Return [x, y] of the center of cell containing provided text 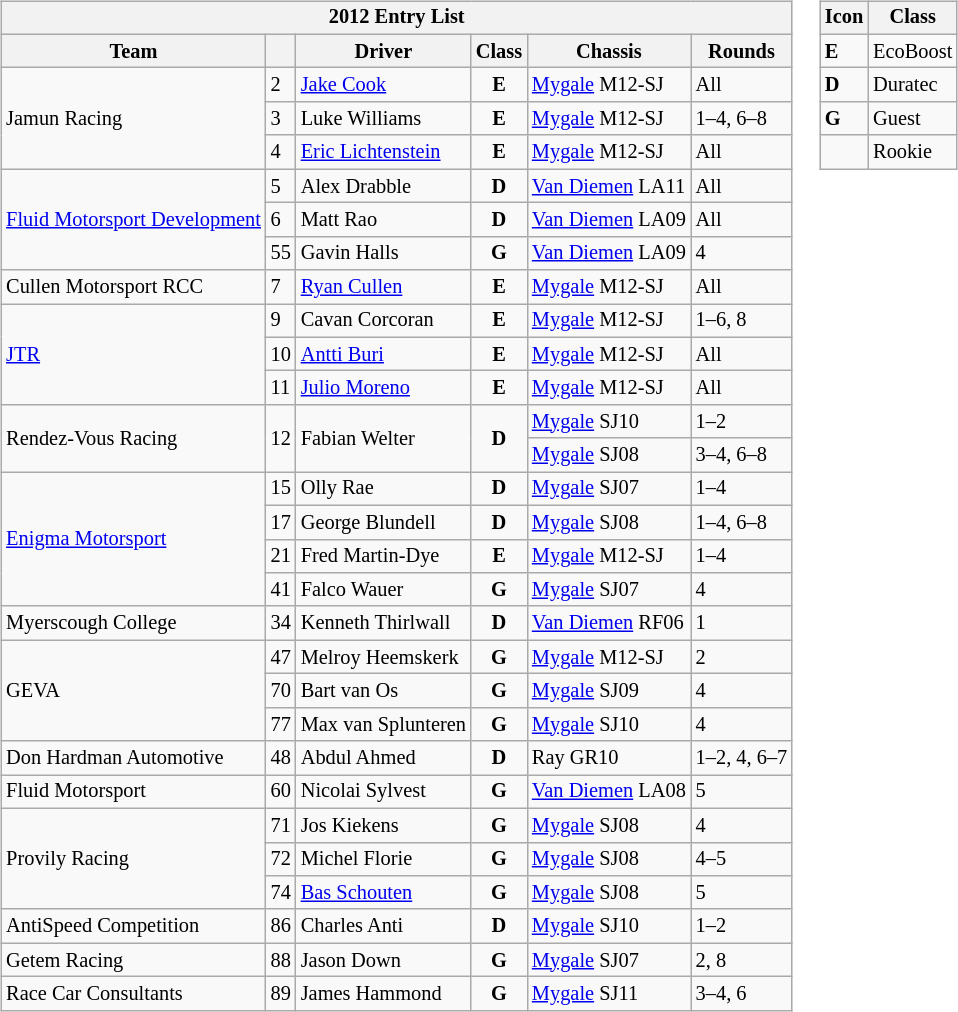
89 [281, 994]
Provily Racing [134, 858]
Jamun Racing [134, 118]
10 [281, 354]
Cullen Motorsport RCC [134, 287]
Guest [912, 119]
Abdul Ahmed [384, 758]
Nicolai Sylvest [384, 792]
Mygale SJ11 [609, 994]
Van Diemen LA11 [609, 186]
JTR [134, 354]
Mygale SJ09 [609, 691]
Cavan Corcoran [384, 321]
Myerscough College [134, 623]
Getem Racing [134, 960]
1–6, 8 [742, 321]
Van Diemen RF06 [609, 623]
GEVA [134, 690]
2012 Entry List [396, 18]
1 [742, 623]
Enigma Motorsport [134, 540]
86 [281, 926]
74 [281, 893]
Jos Kiekens [384, 825]
3–4, 6–8 [742, 455]
Don Hardman Automotive [134, 758]
Ryan Cullen [384, 287]
6 [281, 220]
Jake Cook [384, 85]
Driver [384, 51]
Olly Rae [384, 489]
60 [281, 792]
Rookie [912, 152]
Race Car Consultants [134, 994]
George Blundell [384, 522]
Team [134, 51]
3–4, 6 [742, 994]
Fluid Motorsport Development [134, 220]
11 [281, 388]
Bart van Os [384, 691]
Luke Williams [384, 119]
Eric Lichtenstein [384, 152]
Max van Splunteren [384, 724]
Fred Martin-Dye [384, 556]
Falco Wauer [384, 590]
7 [281, 287]
71 [281, 825]
Melroy Heemskerk [384, 657]
AntiSpeed Competition [134, 926]
88 [281, 960]
47 [281, 657]
Alex Drabble [384, 186]
Gavin Halls [384, 253]
Bas Schouten [384, 893]
9 [281, 321]
Duratec [912, 85]
34 [281, 623]
12 [281, 438]
55 [281, 253]
Rendez-Vous Racing [134, 438]
41 [281, 590]
Julio Moreno [384, 388]
Fluid Motorsport [134, 792]
Kenneth Thirlwall [384, 623]
48 [281, 758]
1–2, 4, 6–7 [742, 758]
72 [281, 859]
James Hammond [384, 994]
21 [281, 556]
2, 8 [742, 960]
Michel Florie [384, 859]
Matt Rao [384, 220]
3 [281, 119]
Ray GR10 [609, 758]
4–5 [742, 859]
EcoBoost [912, 51]
15 [281, 489]
Jason Down [384, 960]
Charles Anti [384, 926]
Fabian Welter [384, 438]
Rounds [742, 51]
70 [281, 691]
77 [281, 724]
Antti Buri [384, 354]
Chassis [609, 51]
Van Diemen LA08 [609, 792]
17 [281, 522]
Icon [844, 18]
